Find where the given text appears and provide that cell's center as (X, Y) coordinate. 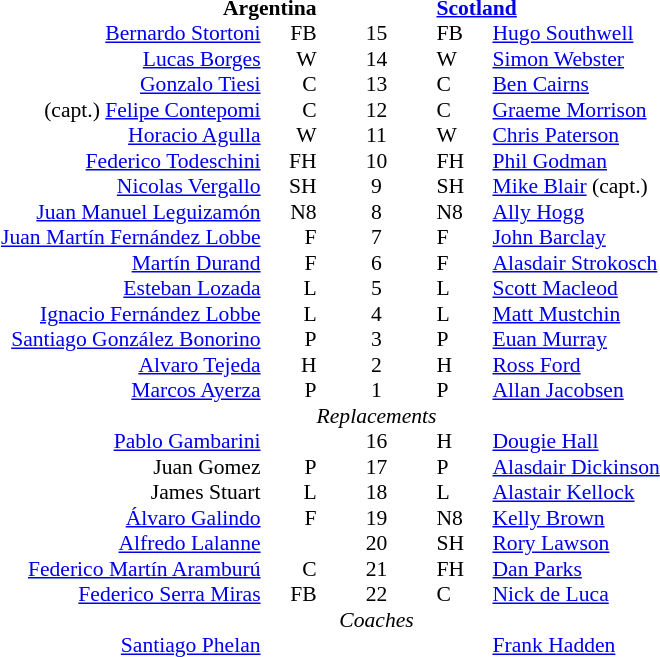
8 (377, 212)
17 (377, 467)
15 (377, 33)
19 (377, 518)
18 (377, 493)
9 (377, 187)
2 (377, 365)
11 (377, 135)
Coaches (377, 620)
6 (377, 263)
4 (377, 314)
7 (377, 237)
21 (377, 569)
1 (377, 391)
16 (377, 441)
10 (377, 161)
12 (377, 110)
3 (377, 339)
5 (377, 289)
Replacements (377, 416)
22 (377, 595)
13 (377, 85)
14 (377, 59)
20 (377, 543)
